Output the [X, Y] coordinate of the center of the cell containing the given text.  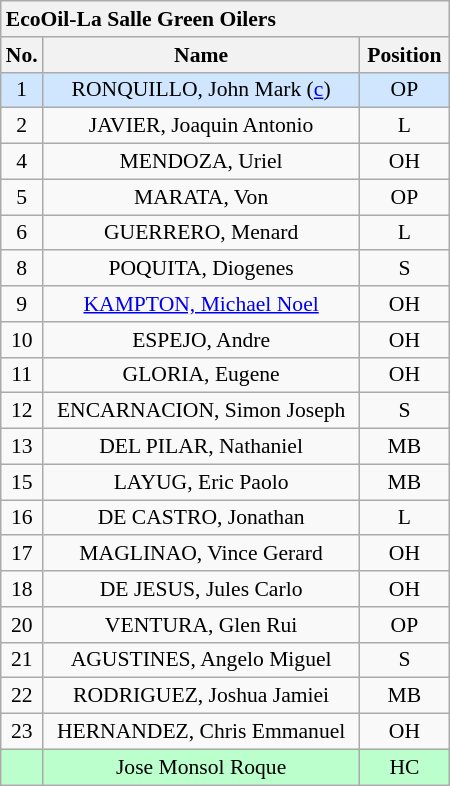
8 [22, 269]
KAMPTON, Michael Noel [202, 304]
21 [22, 660]
VENTURA, Glen Rui [202, 625]
RONQUILLO, John Mark (c) [202, 90]
GUERRERO, Menard [202, 233]
JAVIER, Joaquin Antonio [202, 126]
MARATA, Von [202, 197]
MENDOZA, Uriel [202, 162]
HERNANDEZ, Chris Emmanuel [202, 732]
6 [22, 233]
18 [22, 589]
RODRIGUEZ, Joshua Jamiei [202, 696]
DE CASTRO, Jonathan [202, 518]
22 [22, 696]
17 [22, 554]
MAGLINAO, Vince Gerard [202, 554]
1 [22, 90]
13 [22, 447]
EcoOil-La Salle Green Oilers [225, 19]
AGUSTINES, Angelo Miguel [202, 660]
4 [22, 162]
HC [405, 767]
20 [22, 625]
11 [22, 375]
2 [22, 126]
Name [202, 55]
5 [22, 197]
9 [22, 304]
Position [405, 55]
Jose Monsol Roque [202, 767]
No. [22, 55]
15 [22, 482]
LAYUG, Eric Paolo [202, 482]
GLORIA, Eugene [202, 375]
16 [22, 518]
10 [22, 340]
DE JESUS, Jules Carlo [202, 589]
DEL PILAR, Nathaniel [202, 447]
23 [22, 732]
POQUITA, Diogenes [202, 269]
ENCARNACION, Simon Joseph [202, 411]
ESPEJO, Andre [202, 340]
12 [22, 411]
